Find where the given text appears and provide that cell's center as (X, Y) coordinate. 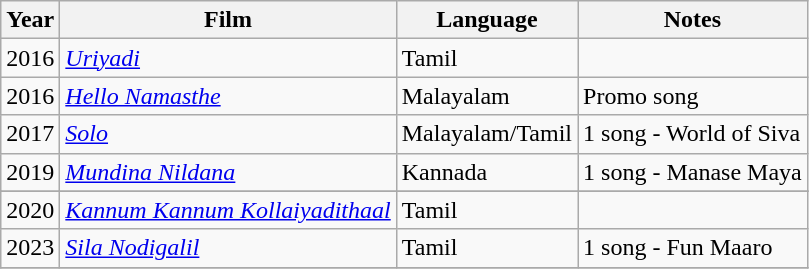
Promo song (693, 96)
1 song - World of Siva (693, 134)
Hello Namasthe (228, 96)
Year (30, 20)
Sila Nodigalil (228, 248)
1 song - Fun Maaro (693, 248)
2020 (30, 210)
Mundina Nildana (228, 172)
Notes (693, 20)
Kannada (486, 172)
2023 (30, 248)
Uriyadi (228, 58)
Malayalam/Tamil (486, 134)
Malayalam (486, 96)
2019 (30, 172)
Language (486, 20)
1 song - Manase Maya (693, 172)
Film (228, 20)
Kannum Kannum Kollaiyadithaal (228, 210)
2017 (30, 134)
Solo (228, 134)
